Return the [x, y] coordinate for the center point of the cell that contains the specified text.  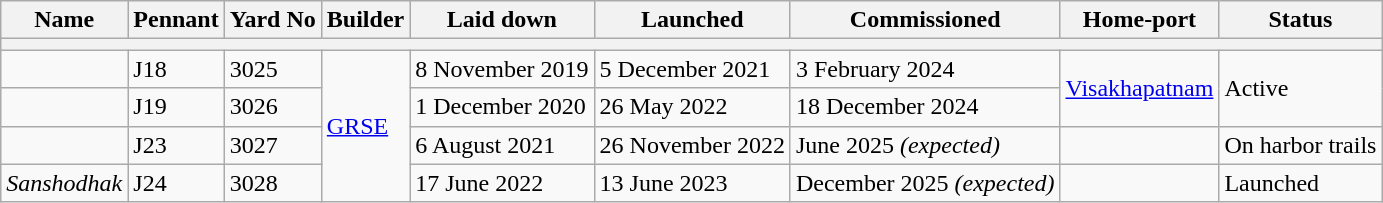
Active [1300, 88]
On harbor trails [1300, 145]
Laid down [502, 20]
Sanshodhak [64, 183]
J18 [176, 69]
J23 [176, 145]
1 December 2020 [502, 107]
Yard No [272, 20]
Visakhapatnam [1140, 88]
3028 [272, 183]
Pennant [176, 20]
GRSE [365, 126]
13 June 2023 [692, 183]
26 November 2022 [692, 145]
Home-port [1140, 20]
6 August 2021 [502, 145]
Builder [365, 20]
June 2025 (expected) [925, 145]
18 December 2024 [925, 107]
J24 [176, 183]
3 February 2024 [925, 69]
8 November 2019 [502, 69]
3027 [272, 145]
5 December 2021 [692, 69]
3025 [272, 69]
Status [1300, 20]
J19 [176, 107]
Commissioned [925, 20]
26 May 2022 [692, 107]
17 June 2022 [502, 183]
3026 [272, 107]
December 2025 (expected) [925, 183]
Name [64, 20]
